Search for the cell housing the specified text and yield its [x, y] center coordinate. 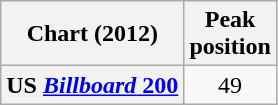
Chart (2012) [92, 34]
Peakposition [230, 34]
49 [230, 85]
US Billboard 200 [92, 85]
